For the text-containing cell, return its midpoint in [x, y] coordinate format. 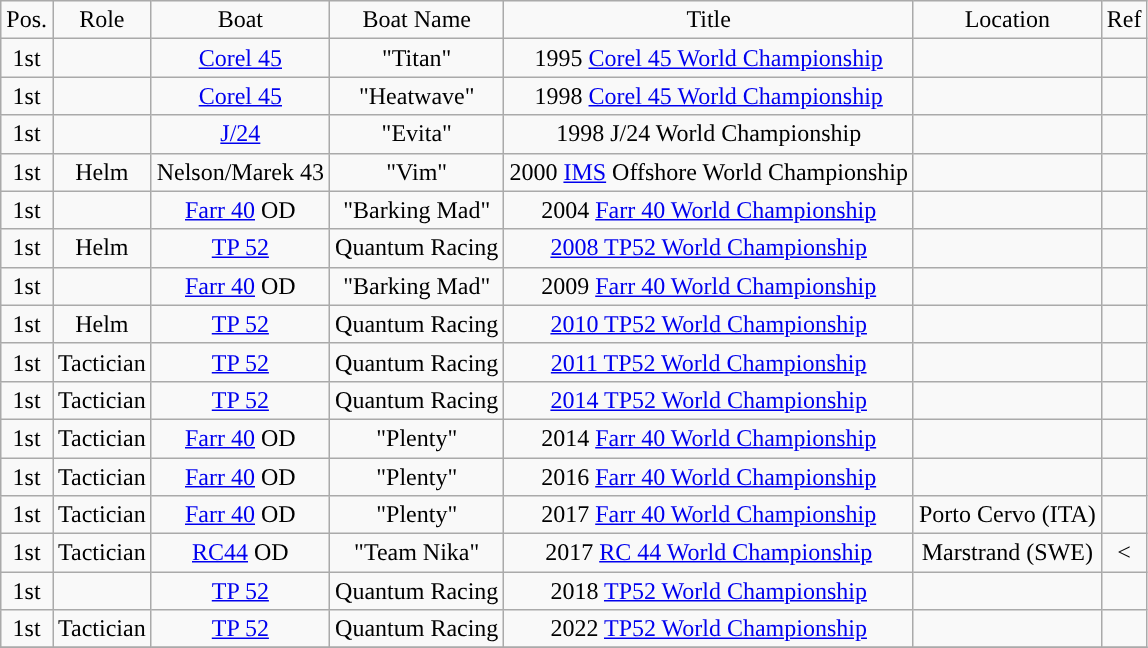
"Vim" [417, 172]
Role [102, 20]
2009 Farr 40 World Championship [709, 286]
2014 Farr 40 World Championship [709, 438]
1998 J/24 World Championship [709, 134]
RC44 OD [240, 553]
Boat Name [417, 20]
Ref [1124, 20]
2010 TP52 World Championship [709, 324]
"Heatwave" [417, 96]
"Titan" [417, 58]
Nelson/Marek 43 [240, 172]
Pos. [27, 20]
J/24 [240, 134]
2000 IMS Offshore World Championship [709, 172]
Location [1007, 20]
2016 Farr 40 World Championship [709, 477]
Porto Cervo (ITA) [1007, 515]
2018 TP52 World Championship [709, 591]
"Team Nika" [417, 553]
2004 Farr 40 World Championship [709, 210]
Boat [240, 20]
1995 Corel 45 World Championship [709, 58]
2017 Farr 40 World Championship [709, 515]
Marstrand (SWE) [1007, 553]
"Evita" [417, 134]
< [1124, 553]
2017 RC 44 World Championship [709, 553]
2011 TP52 World Championship [709, 362]
2022 TP52 World Championship [709, 629]
1998 Corel 45 World Championship [709, 96]
2008 TP52 World Championship [709, 248]
Title [709, 20]
2014 TP52 World Championship [709, 400]
